Pinpoint the cell where the given text exists, returning its [x, y] midpoint coordinate. 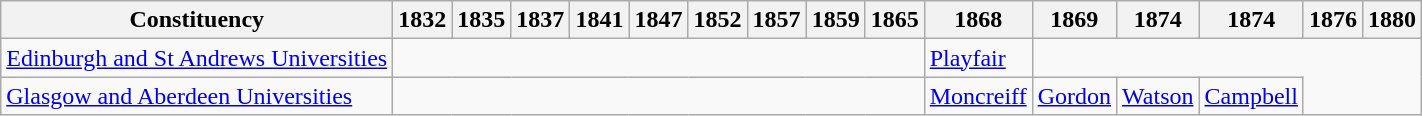
Gordon [1074, 96]
1880 [1392, 20]
1837 [540, 20]
Constituency [197, 20]
Glasgow and Aberdeen Universities [197, 96]
1868 [978, 20]
1852 [718, 20]
Playfair [978, 58]
Campbell [1251, 96]
1859 [836, 20]
1835 [482, 20]
1876 [1332, 20]
1847 [658, 20]
1841 [600, 20]
Watson [1158, 96]
1832 [422, 20]
Moncreiff [978, 96]
Edinburgh and St Andrews Universities [197, 58]
1865 [894, 20]
1857 [776, 20]
1869 [1074, 20]
